Provide the [x, y] coordinate of the cell's center where the given text is located.  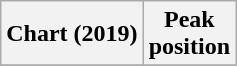
Chart (2019) [72, 34]
Peakposition [189, 34]
